Determine the (x, y) coordinate at the center of the cell enclosing the given text.  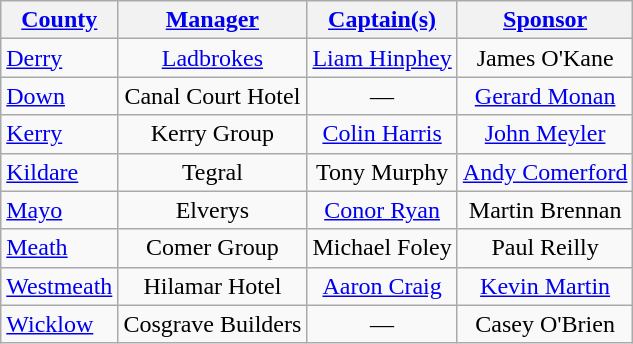
County (60, 20)
Michael Foley (382, 248)
Gerard Monan (545, 96)
Conor Ryan (382, 210)
Westmeath (60, 286)
Comer Group (212, 248)
John Meyler (545, 134)
Cosgrave Builders (212, 324)
Mayo (60, 210)
Kevin Martin (545, 286)
Down (60, 96)
Paul Reilly (545, 248)
Wicklow (60, 324)
Derry (60, 58)
Kerry (60, 134)
Aaron Craig (382, 286)
James O'Kane (545, 58)
Manager (212, 20)
Elverys (212, 210)
Captain(s) (382, 20)
Canal Court Hotel (212, 96)
Hilamar Hotel (212, 286)
Ladbrokes (212, 58)
Tony Murphy (382, 172)
Liam Hinphey (382, 58)
Colin Harris (382, 134)
Casey O'Brien (545, 324)
Meath (60, 248)
Martin Brennan (545, 210)
Andy Comerford (545, 172)
Kerry Group (212, 134)
Sponsor (545, 20)
Kildare (60, 172)
Tegral (212, 172)
